Return the [X, Y] coordinate for the center point of the cell that contains the specified text.  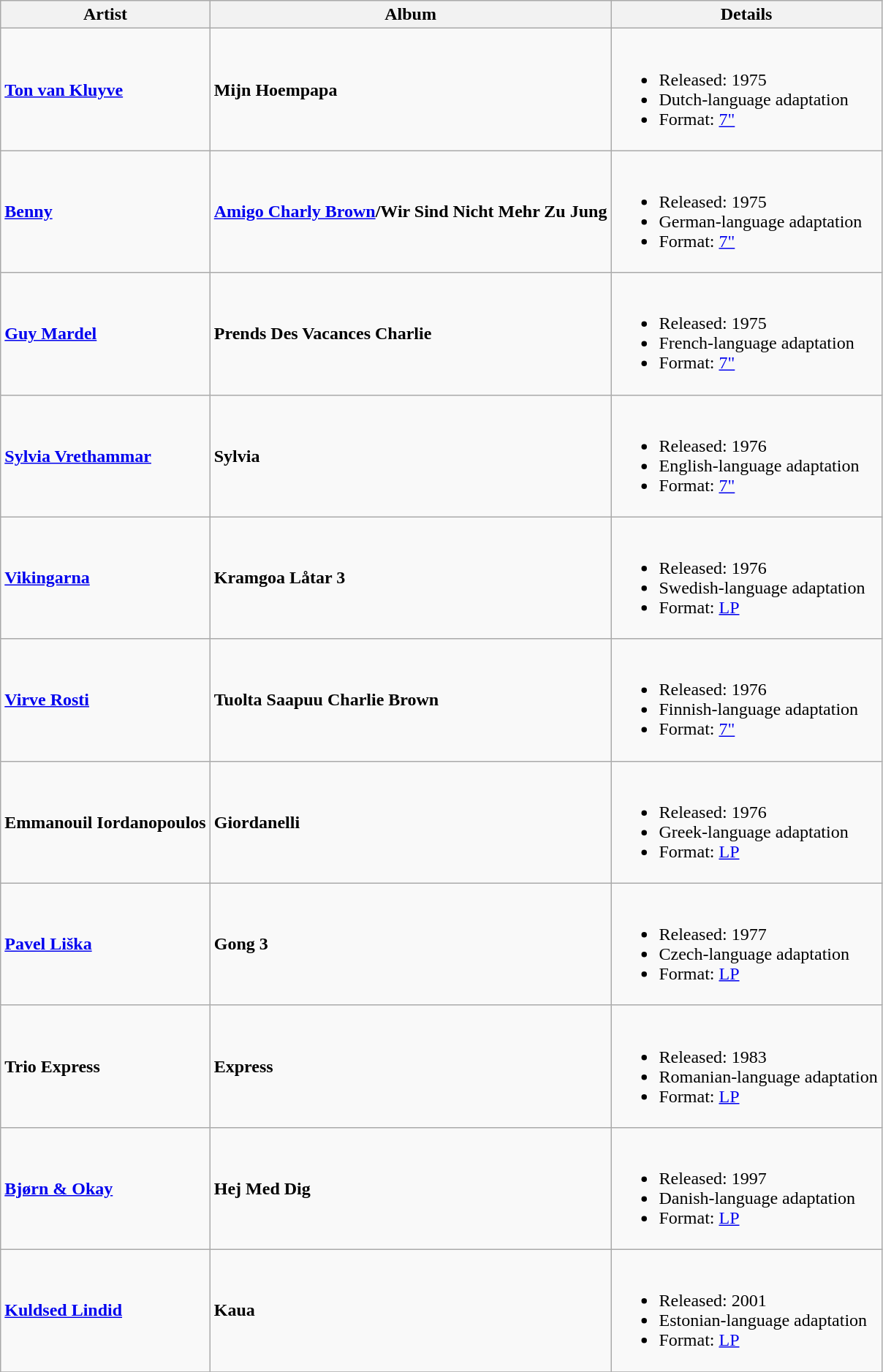
Sylvia Vrethammar [105, 456]
Prends Des Vacances Charlie [411, 333]
Released: 1976 Swedish-language adaptationFormat: LP [746, 577]
Kaua [411, 1310]
Details [746, 15]
Emmanouil Iordanopoulos [105, 822]
Gong 3 [411, 944]
Kuldsed Lindid [105, 1310]
Released: 1975 Dutch-language adaptationFormat: 7" [746, 89]
Express [411, 1066]
Giordanelli [411, 822]
Album [411, 15]
Ton van Kluyve [105, 89]
Pavel Liška [105, 944]
Released: 1976 Greek-language adaptationFormat: LP [746, 822]
Artist [105, 15]
Tuolta Saapuu Charlie Brown [411, 700]
Released: 1976 Finnish-language adaptationFormat: 7" [746, 700]
Released: 1975 French-language adaptationFormat: 7" [746, 333]
Sylvia [411, 456]
Trio Express [105, 1066]
Released: 1997 Danish-language adaptationFormat: LP [746, 1189]
Released: 1977 Czech-language adaptationFormat: LP [746, 944]
Mijn Hoempapa [411, 89]
Released: 1975 German-language adaptationFormat: 7" [746, 212]
Benny [105, 212]
Released: 1983 Romanian-language adaptationFormat: LP [746, 1066]
Hej Med Dig [411, 1189]
Amigo Charly Brown/Wir Sind Nicht Mehr Zu Jung [411, 212]
Bjørn & Okay [105, 1189]
Kramgoa Låtar 3 [411, 577]
Released: 2001 Estonian-language adaptationFormat: LP [746, 1310]
Virve Rosti [105, 700]
Released: 1976 English-language adaptationFormat: 7" [746, 456]
Vikingarna [105, 577]
Guy Mardel [105, 333]
